Find where the given text appears and provide that cell's center as (x, y) coordinate. 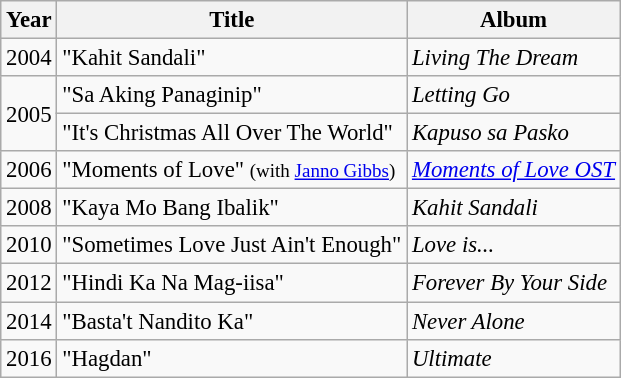
Forever By Your Side (514, 283)
Album (514, 20)
"Moments of Love" (with Janno Gibbs) (232, 170)
"Sometimes Love Just Ain't Enough" (232, 245)
"It's Christmas All Over The World" (232, 133)
Title (232, 20)
"Kaya Mo Bang Ibalik" (232, 208)
2012 (29, 283)
2006 (29, 170)
2016 (29, 358)
Never Alone (514, 321)
"Basta't Nandito Ka" (232, 321)
Kapuso sa Pasko (514, 133)
Kahit Sandali (514, 208)
"Kahit Sandali" (232, 58)
2008 (29, 208)
"Hindi Ka Na Mag-iisa" (232, 283)
Letting Go (514, 95)
Living The Dream (514, 58)
Ultimate (514, 358)
"Hagdan" (232, 358)
2014 (29, 321)
2004 (29, 58)
2005 (29, 114)
"Sa Aking Panaginip" (232, 95)
Year (29, 20)
Moments of Love OST (514, 170)
Love is... (514, 245)
2010 (29, 245)
